Search for the cell housing the specified text and yield its [x, y] center coordinate. 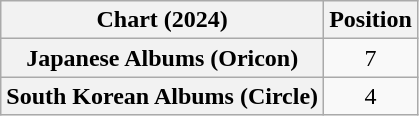
4 [371, 96]
Chart (2024) [162, 20]
South Korean Albums (Circle) [162, 96]
Japanese Albums (Oricon) [162, 58]
Position [371, 20]
7 [371, 58]
